Output the [X, Y] coordinate of the center of the cell containing the given text.  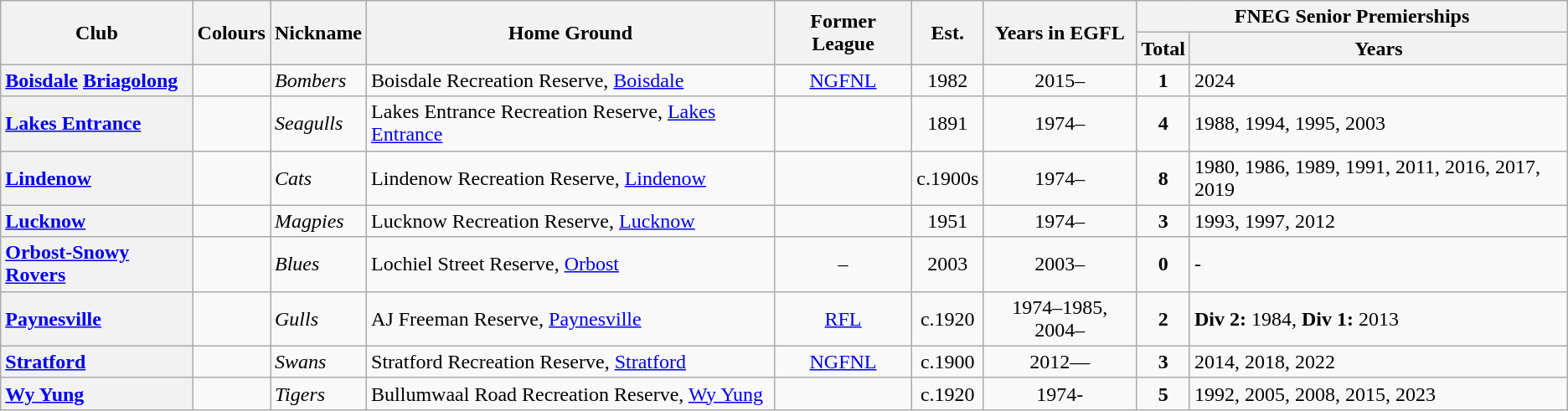
Colours [231, 33]
Tigers [318, 393]
AJ Freeman Reserve, Paynesville [571, 318]
1988, 1994, 1995, 2003 [1379, 124]
2 [1163, 318]
2003– [1060, 265]
Bullumwaal Road Recreation Reserve, Wy Yung [571, 393]
8 [1163, 177]
c.1900 [948, 362]
2015– [1060, 80]
0 [1163, 265]
Cats [318, 177]
c.1900s [948, 177]
Lindenow [97, 177]
Years [1379, 49]
1980, 1986, 1989, 1991, 2011, 2016, 2017, 2019 [1379, 177]
RFL [843, 318]
Blues [318, 265]
Former League [843, 33]
Seagulls [318, 124]
FNEG Senior Premierships [1352, 17]
5 [1163, 393]
1992, 2005, 2008, 2015, 2023 [1379, 393]
Nickname [318, 33]
2014, 2018, 2022 [1379, 362]
1891 [948, 124]
1974–1985, 2004– [1060, 318]
Lochiel Street Reserve, Orbost [571, 265]
1993, 1997, 2012 [1379, 221]
1982 [948, 80]
Stratford Recreation Reserve, Stratford [571, 362]
Lindenow Recreation Reserve, Lindenow [571, 177]
Bombers [318, 80]
– [843, 265]
Gulls [318, 318]
1974- [1060, 393]
Home Ground [571, 33]
Boisdale Recreation Reserve, Boisdale [571, 80]
Est. [948, 33]
Boisdale Briagolong [97, 80]
Orbost-Snowy Rovers [97, 265]
- [1379, 265]
1951 [948, 221]
Lucknow Recreation Reserve, Lucknow [571, 221]
Paynesville [97, 318]
2024 [1379, 80]
1 [1163, 80]
Magpies [318, 221]
Stratford [97, 362]
Swans [318, 362]
4 [1163, 124]
2003 [948, 265]
2012— [1060, 362]
Lakes Entrance Recreation Reserve, Lakes Entrance [571, 124]
Total [1163, 49]
Club [97, 33]
Lakes Entrance [97, 124]
Years in EGFL [1060, 33]
Wy Yung [97, 393]
Div 2: 1984, Div 1: 2013 [1379, 318]
Lucknow [97, 221]
